Extract the [X, Y] coordinate from the center of the cell holding the provided text.  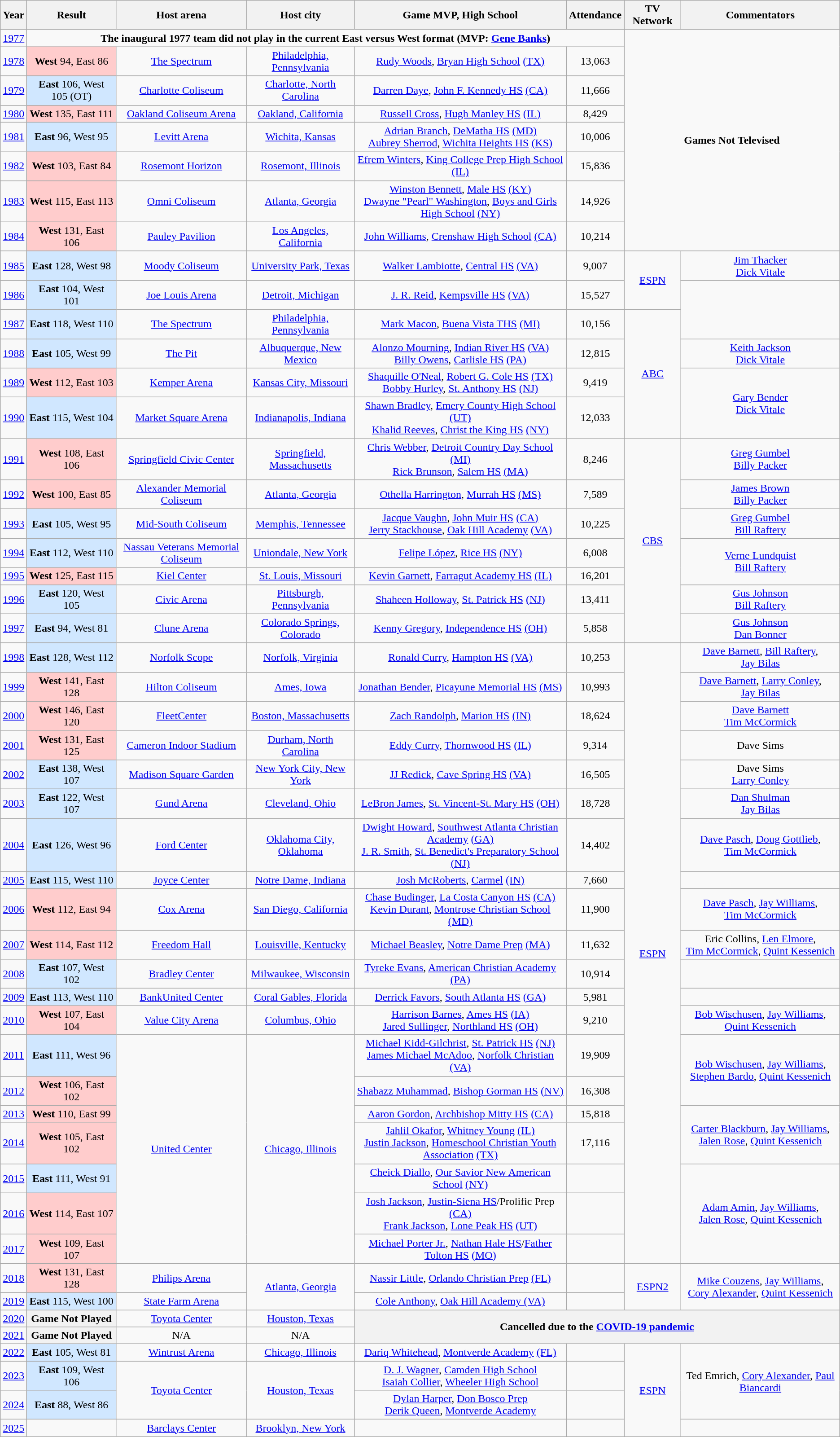
United Center [181, 1149]
Bob Wischusen, Jay Williams, Quint Kessenich [761, 1020]
2025 [13, 1428]
Gary Bender Dick Vitale [761, 403]
East 94, West 81 [72, 628]
Bradley Center [181, 974]
East 105, West 95 [72, 523]
Year [13, 15]
10,225 [595, 523]
2004 [13, 845]
2016 [13, 1213]
1982 [13, 166]
Cancelled due to the COVID-19 pandemic [597, 1327]
2024 [13, 1405]
Game MVP, High School [460, 15]
West 112, East 94 [72, 910]
2013 [13, 1114]
East 105, West 81 [72, 1353]
Uniondale, New York [301, 553]
D. J. Wagner, Camden High SchoolIsaiah Collier, Wheeler High School [460, 1375]
14,402 [595, 845]
1980 [13, 114]
Commentators [761, 15]
Philips Arena [181, 1278]
West 108, East 106 [72, 459]
Dave Pasch, Doug Gottlieb, Tim McCormick [761, 845]
17,116 [595, 1143]
Josh Jackson, Justin-Siena HS/Prolific Prep (CA) Frank Jackson, Lone Peak HS (UT) [460, 1213]
Darren Daye, John F. Kennedy HS (CA) [460, 91]
Ted Emrich, Cory Alexander, Paul Biancardi [761, 1382]
5,858 [595, 628]
15,836 [595, 166]
10,253 [595, 657]
9,210 [595, 1020]
1987 [13, 324]
1996 [13, 599]
Springfield Civic Center [181, 459]
The inaugural 1977 team did not play in the current East versus West format (MVP: Gene Banks) [326, 38]
Cheick Diallo, Our Savior New American School (NY) [460, 1178]
Othella Harrington, Murrah HS (MS) [460, 495]
1977 [13, 38]
9,314 [595, 745]
Market Square Arena [181, 418]
Rudy Woods, Bryan High School (TX) [460, 61]
Dave Sims [761, 745]
Dave Barnett, Bill Raftery, Jay Bilas [761, 657]
East 115, West 110 [72, 880]
John Williams, Crenshaw High School (CA) [460, 236]
Gus Johnson Bill Raftery [761, 599]
Charlotte, North Carolina [301, 91]
East 106, West 105 (OT) [72, 91]
16,308 [595, 1091]
St. Louis, Missouri [301, 576]
1999 [13, 687]
Shabazz Muhammad, Bishop Gorman HS (NV) [460, 1091]
The Pit [181, 353]
Nassir Little, Orlando Christian Prep (FL) [460, 1278]
Springfield, Massachusetts [301, 459]
Dariq Whitehead, Montverde Academy (FL) [460, 1353]
West 105, East 102 [72, 1143]
1994 [13, 553]
Civic Arena [181, 599]
West 141, East 128 [72, 687]
2012 [13, 1091]
Value City Arena [181, 1020]
19,909 [595, 1055]
Jonathan Bender, Picayune Memorial HS (MS) [460, 687]
Pittsburgh, Pennsylvania [301, 599]
1992 [13, 495]
West 109, East 107 [72, 1249]
Derrick Favors, South Atlanta HS (GA) [460, 997]
East 118, West 110 [72, 324]
2006 [13, 910]
Wintrust Arena [181, 1353]
Louisville, Kentucky [301, 945]
2014 [13, 1143]
2007 [13, 945]
East 112, West 110 [72, 553]
JJ Redick, Cave Spring HS (VA) [460, 774]
12,033 [595, 418]
9,007 [595, 266]
2009 [13, 997]
Brooklyn, New York [301, 1428]
2023 [13, 1375]
Moody Coliseum [181, 266]
Kenny Gregory, Independence HS (OH) [460, 628]
East 104, West 101 [72, 294]
2001 [13, 745]
Notre Dame, Indiana [301, 880]
Shaquille O'Neal, Robert G. Cole HS (TX) Bobby Hurley, St. Anthony HS (NJ) [460, 382]
Felipe López, Rice HS (NY) [460, 553]
Rosemont, Illinois [301, 166]
Detroit, Michigan [301, 294]
15,527 [595, 294]
Winston Bennett, Male HS (KY) Dwayne "Pearl" Washington, Boys and Girls High School (NY) [460, 201]
1986 [13, 294]
East 111, West 91 [72, 1178]
18,728 [595, 804]
Bob Wischusen, Jay Williams, Stephen Bardo, Quint Kessenich [761, 1070]
12,815 [595, 353]
Barclays Center [181, 1428]
ABC [652, 374]
2008 [13, 974]
Madison Square Garden [181, 774]
State Farm Arena [181, 1301]
2005 [13, 880]
11,666 [595, 91]
Walker Lambiotte, Central HS (VA) [460, 266]
University Park, Texas [301, 266]
Durham, North Carolina [301, 745]
East 107, West 102 [72, 974]
West 114, East 112 [72, 945]
BankUnited Center [181, 997]
8,246 [595, 459]
Kevin Garnett, Farragut Academy HS (IL) [460, 576]
Verne Lundquist Bill Raftery [761, 561]
Adrian Branch, DeMatha HS (MD) Aubrey Sherrod, Wichita Heights HS (KS) [460, 136]
1985 [13, 266]
Dwight Howard, Southwest Atlanta Christian Academy (GA) J. R. Smith, St. Benedict's Preparatory School (NJ) [460, 845]
TV Network [652, 15]
10,006 [595, 136]
Albuquerque, New Mexico [301, 353]
East 88, West 86 [72, 1405]
Alonzo Mourning, Indian River HS (VA) Billy Owens, Carlisle HS (PA) [460, 353]
Rosemont Horizon [181, 166]
Carter Blackburn, Jay Williams, Jalen Rose, Quint Kessenich [761, 1134]
Greg Gumbel Bill Raftery [761, 523]
Gus Johnson Dan Bonner [761, 628]
Oklahoma City, Oklahoma [301, 845]
East 138, West 107 [72, 774]
East 128, West 112 [72, 657]
West 125, East 115 [72, 576]
Games Not Televised [732, 141]
New York City, New York [301, 774]
7,660 [595, 880]
Adam Amin, Jay Williams, Jalen Rose, Quint Kessenich [761, 1213]
13,411 [595, 599]
Pauley Pavilion [181, 236]
West 135, East 111 [72, 114]
Dan Shulman Jay Bilas [761, 804]
18,624 [595, 716]
6,008 [595, 553]
Eddy Curry, Thornwood HS (IL) [460, 745]
10,993 [595, 687]
1995 [13, 576]
16,201 [595, 576]
10,214 [595, 236]
Michael Kidd-Gilchrist, St. Patrick HS (NJ) James Michael McAdoo, Norfolk Christian (VA) [460, 1055]
Mark Macon, Buena Vista THS (MI) [460, 324]
West 100, East 85 [72, 495]
Dave Barnett Tim McCormick [761, 716]
Michael Beasley, Notre Dame Prep (MA) [460, 945]
Cox Arena [181, 910]
James Brown Billy Packer [761, 495]
Boston, Massachusetts [301, 716]
1991 [13, 459]
1997 [13, 628]
West 131, East 106 [72, 236]
Dylan Harper, Don Bosco PrepDerik Queen, Montverde Academy [460, 1405]
2003 [13, 804]
2011 [13, 1055]
15,818 [595, 1114]
East 113, West 110 [72, 997]
11,632 [595, 945]
2017 [13, 1249]
Oakland Coliseum Arena [181, 114]
Dave Pasch, Jay Williams, Tim McCormick [761, 910]
Cleveland, Ohio [301, 804]
11,900 [595, 910]
10,914 [595, 974]
West 94, East 86 [72, 61]
LeBron James, St. Vincent-St. Mary HS (OH) [460, 804]
Harrison Barnes, Ames HS (IA) Jared Sullinger, Northland HS (OH) [460, 1020]
1984 [13, 236]
Cole Anthony, Oak Hill Academy (VA) [460, 1301]
CBS [652, 541]
Wichita, Kansas [301, 136]
Kemper Arena [181, 382]
Russell Cross, Hugh Manley HS (IL) [460, 114]
Norfolk, Virginia [301, 657]
10,156 [595, 324]
Jacque Vaughn, John Muir HS (CA) Jerry Stackhouse, Oak Hill Academy (VA) [460, 523]
East 111, West 96 [72, 1055]
Kiel Center [181, 576]
Oakland, California [301, 114]
East 126, West 96 [72, 845]
West 115, East 113 [72, 201]
Jahlil Okafor, Whitney Young (IL) Justin Jackson, Homeschool Christian Youth Association (TX) [460, 1143]
8,429 [595, 114]
Chase Budinger, La Costa Canyon HS (CA) Kevin Durant, Montrose Christian School (MD) [460, 910]
Zach Randolph, Marion HS (IN) [460, 716]
Kansas City, Missouri [301, 382]
1988 [13, 353]
Clune Arena [181, 628]
Charlotte Coliseum [181, 91]
J. R. Reid, Kempsville HS (VA) [460, 294]
East 96, West 95 [72, 136]
Shaheen Holloway, St. Patrick HS (NJ) [460, 599]
Jim Thacker Dick Vitale [761, 266]
Norfolk Scope [181, 657]
Milwaukee, Wisconsin [301, 974]
1993 [13, 523]
Dave Barnett, Larry Conley, Jay Bilas [761, 687]
Los Angeles, California [301, 236]
Freedom Hall [181, 945]
Efrem Winters, King College Prep High School (IL) [460, 166]
1978 [13, 61]
Keith Jackson Dick Vitale [761, 353]
West 110, East 99 [72, 1114]
Greg Gumbel Billy Packer [761, 459]
Josh McRoberts, Carmel (IN) [460, 880]
5,981 [595, 997]
ESPN2 [652, 1287]
Aaron Gordon, Archbishop Mitty HS (CA) [460, 1114]
Indianapolis, Indiana [301, 418]
14,926 [595, 201]
Gund Arena [181, 804]
Memphis, Tennessee [301, 523]
West 146, East 120 [72, 716]
2019 [13, 1301]
Michael Porter Jr., Nathan Hale HS/Father Tolton HS (MO) [460, 1249]
Coral Gables, Florida [301, 997]
Shawn Bradley, Emery County High School (UT) Khalid Reeves, Christ the King HS (NY) [460, 418]
East 105, West 99 [72, 353]
West 131, East 125 [72, 745]
East 120, West 105 [72, 599]
East 115, West 104 [72, 418]
1989 [13, 382]
Host arena [181, 15]
Result [72, 15]
1981 [13, 136]
Alexander Memorial Coliseum [181, 495]
1998 [13, 657]
Cameron Indoor Stadium [181, 745]
Hilton Coliseum [181, 687]
FleetCenter [181, 716]
2010 [13, 1020]
Dave Sims Larry Conley [761, 774]
1979 [13, 91]
2020 [13, 1318]
East 109, West 106 [72, 1375]
Nassau Veterans Memorial Coliseum [181, 553]
Attendance [595, 15]
1990 [13, 418]
San Diego, California [301, 910]
East 128, West 98 [72, 266]
Eric Collins, Len Elmore, Tim McCormick, Quint Kessenich [761, 945]
East 122, West 107 [72, 804]
Mid-South Coliseum [181, 523]
West 107, East 104 [72, 1020]
Joe Louis Arena [181, 294]
West 106, East 102 [72, 1091]
Tyreke Evans, American Christian Academy (PA) [460, 974]
Columbus, Ohio [301, 1020]
West 114, East 107 [72, 1213]
Levitt Arena [181, 136]
2000 [13, 716]
2018 [13, 1278]
Host city [301, 15]
East 115, West 100 [72, 1301]
Joyce Center [181, 880]
Chris Webber, Detroit Country Day School (MI) Rick Brunson, Salem HS (MA) [460, 459]
2002 [13, 774]
Omni Coliseum [181, 201]
Ford Center [181, 845]
Ames, Iowa [301, 687]
West 103, East 84 [72, 166]
13,063 [595, 61]
Ronald Curry, Hampton HS (VA) [460, 657]
7,589 [595, 495]
9,419 [595, 382]
Colorado Springs, Colorado [301, 628]
16,505 [595, 774]
Mike Couzens, Jay Williams, Cory Alexander, Quint Kessenich [761, 1287]
2015 [13, 1178]
West 131, East 128 [72, 1278]
2022 [13, 1353]
West 112, East 103 [72, 382]
2021 [13, 1336]
1983 [13, 201]
